For the text-containing cell, return its midpoint in [X, Y] coordinate format. 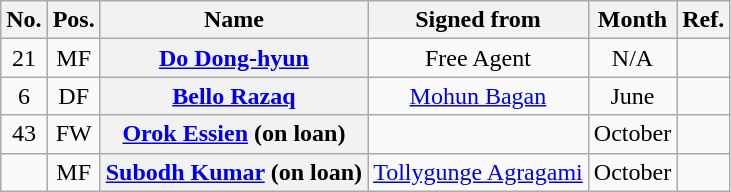
21 [24, 58]
Month [632, 20]
FW [74, 134]
Pos. [74, 20]
Do Dong-hyun [234, 58]
Bello Razaq [234, 96]
No. [24, 20]
Tollygunge Agragami [478, 172]
43 [24, 134]
Mohun Bagan [478, 96]
N/A [632, 58]
DF [74, 96]
Free Agent [478, 58]
June [632, 96]
Signed from [478, 20]
Subodh Kumar (on loan) [234, 172]
Ref. [704, 20]
6 [24, 96]
Orok Essien (on loan) [234, 134]
Name [234, 20]
